For the text-containing cell, return its midpoint in [X, Y] coordinate format. 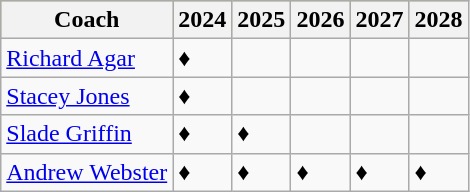
Andrew Webster [87, 172]
2026 [320, 20]
2024 [202, 20]
Coach [87, 20]
Stacey Jones [87, 96]
Slade Griffin [87, 134]
2025 [262, 20]
2027 [380, 20]
2028 [438, 20]
Richard Agar [87, 58]
